Capture the cell that displays the provided text and extract its [X, Y] central coordinate. 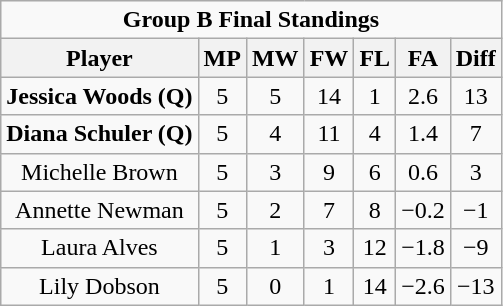
1.4 [424, 134]
Diff [476, 58]
−1 [476, 210]
FW [329, 58]
Lily Dobson [100, 286]
Group B Final Standings [252, 20]
−0.2 [424, 210]
13 [476, 96]
2.6 [424, 96]
Jessica Woods (Q) [100, 96]
MP [222, 58]
Annette Newman [100, 210]
0.6 [424, 172]
12 [375, 248]
Laura Alves [100, 248]
Player [100, 58]
8 [375, 210]
−9 [476, 248]
Diana Schuler (Q) [100, 134]
11 [329, 134]
6 [375, 172]
FA [424, 58]
−2.6 [424, 286]
2 [275, 210]
MW [275, 58]
−13 [476, 286]
9 [329, 172]
0 [275, 286]
−1.8 [424, 248]
Michelle Brown [100, 172]
FL [375, 58]
